Find where the given text appears and provide that cell's center as (x, y) coordinate. 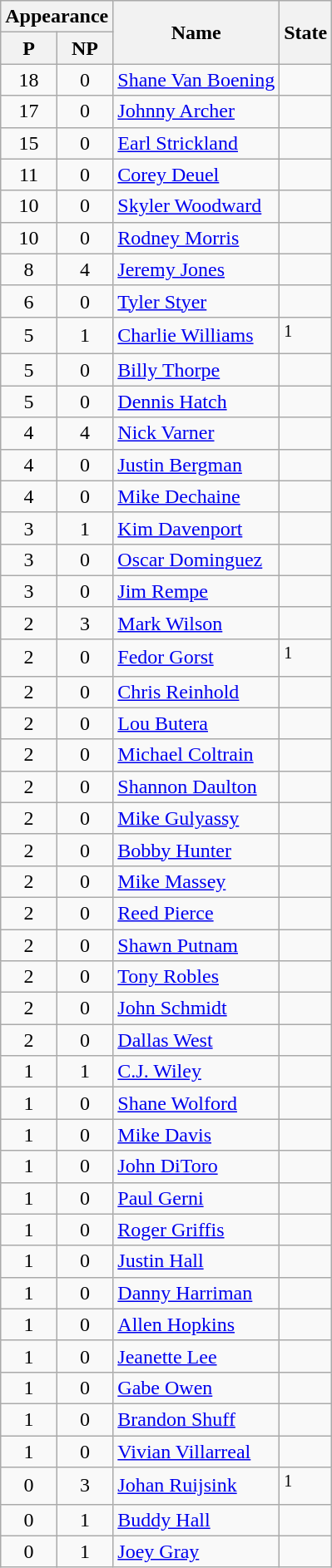
P (29, 48)
Gabe Owen (196, 1388)
Jeremy Jones (196, 269)
Justin Hall (196, 1261)
Justin Bergman (196, 465)
Mike Davis (196, 1135)
Mike Massey (196, 881)
Joey Gray (196, 1551)
Shannon Daulton (196, 786)
6 (29, 301)
Billy Thorpe (196, 370)
Shane Wolford (196, 1103)
Rodney Morris (196, 238)
Shane Van Boening (196, 80)
Johan Ruijsink (196, 1487)
Chris Reinhold (196, 692)
Paul Gerni (196, 1198)
Roger Griffis (196, 1230)
Dennis Hatch (196, 402)
Tyler Styer (196, 301)
Johnny Archer (196, 111)
11 (29, 175)
Fedor Gorst (196, 657)
8 (29, 269)
Tony Robles (196, 977)
18 (29, 80)
Shawn Putnam (196, 945)
Appearance (57, 17)
Jim Rempe (196, 591)
Danny Harriman (196, 1293)
15 (29, 143)
Bobby Hunter (196, 850)
Nick Varner (196, 433)
Michael Coltrain (196, 755)
17 (29, 111)
State (306, 32)
Jeanette Lee (196, 1356)
Allen Hopkins (196, 1324)
Name (196, 32)
Vivian Villarreal (196, 1452)
C.J. Wiley (196, 1072)
Mark Wilson (196, 623)
Mike Dechaine (196, 496)
Corey Deuel (196, 175)
Reed Pierce (196, 913)
Earl Strickland (196, 143)
Lou Butera (196, 723)
NP (85, 48)
John Schmidt (196, 1008)
Dallas West (196, 1040)
Brandon Shuff (196, 1419)
Mike Gulyassy (196, 818)
Oscar Dominguez (196, 560)
Kim Davenport (196, 528)
Skyler Woodward (196, 206)
Charlie Williams (196, 336)
John DiToro (196, 1166)
Buddy Hall (196, 1520)
